For the text-containing cell, return its midpoint in (x, y) coordinate format. 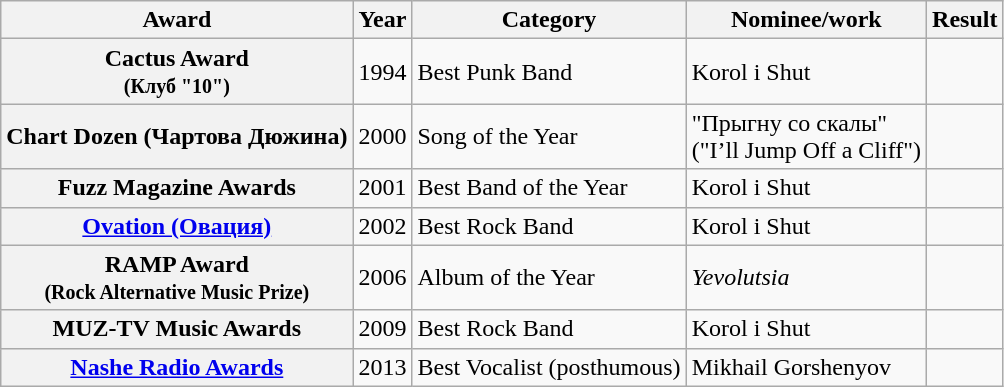
Year (382, 20)
Best Band of the Year (549, 188)
Best Punk Band (549, 72)
2013 (382, 367)
Nashe Radio Awards (177, 367)
Song of the Year (549, 136)
Chart Dozen (Чартова Дюжина) (177, 136)
2006 (382, 278)
MUZ-TV Music Awards (177, 329)
Ovation (Овация) (177, 226)
Cactus Award(Клуб "10") (177, 72)
Fuzz Magazine Awards (177, 188)
Nominee/work (806, 20)
2000 (382, 136)
Category (549, 20)
2009 (382, 329)
2001 (382, 188)
1994 (382, 72)
"Прыгну со скалы"("I’ll Jump Off a Cliff") (806, 136)
Yevolutsia (806, 278)
Result (965, 20)
Award (177, 20)
2002 (382, 226)
RAMP Award(Rock Alternative Music Prize) (177, 278)
Album of the Year (549, 278)
Mikhail Gorshenyov (806, 367)
Best Vocalist (posthumous) (549, 367)
